Pinpoint the cell where the given text exists, returning its [X, Y] midpoint coordinate. 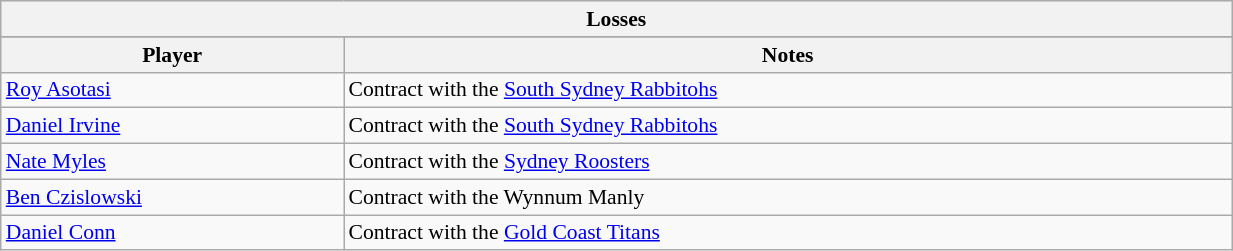
Ben Czislowski [172, 197]
Contract with the Sydney Roosters [788, 162]
Contract with the Gold Coast Titans [788, 233]
Player [172, 55]
Daniel Irvine [172, 126]
Notes [788, 55]
Contract with the Wynnum Manly [788, 197]
Losses [616, 19]
Nate Myles [172, 162]
Daniel Conn [172, 233]
Roy Asotasi [172, 90]
